Return the [X, Y] coordinate for the center point of the cell that contains the specified text.  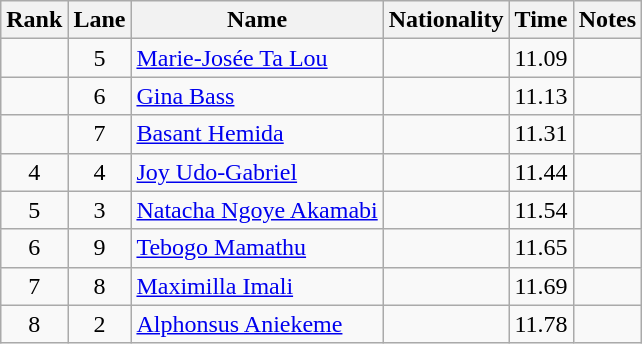
Name [257, 20]
Alphonsus Aniekeme [257, 324]
Natacha Ngoye Akamabi [257, 210]
11.44 [541, 172]
11.69 [541, 286]
Lane [100, 20]
3 [100, 210]
11.09 [541, 58]
Basant Hemida [257, 134]
11.13 [541, 96]
Nationality [446, 20]
Rank [34, 20]
Time [541, 20]
Notes [607, 20]
11.54 [541, 210]
11.65 [541, 248]
Maximilla Imali [257, 286]
9 [100, 248]
Gina Bass [257, 96]
Tebogo Mamathu [257, 248]
2 [100, 324]
11.78 [541, 324]
11.31 [541, 134]
Marie-Josée Ta Lou [257, 58]
Joy Udo-Gabriel [257, 172]
